Identify which cell holds the provided text, then report its (X, Y) central coordinate. 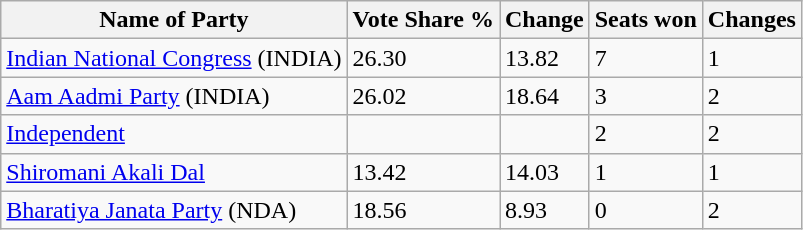
Changes (752, 20)
18.64 (545, 96)
3 (646, 96)
13.42 (423, 172)
26.30 (423, 58)
Bharatiya Janata Party (NDA) (174, 210)
0 (646, 210)
Indian National Congress (INDIA) (174, 58)
7 (646, 58)
26.02 (423, 96)
Independent (174, 134)
8.93 (545, 210)
Change (545, 20)
Shiromani Akali Dal (174, 172)
Name of Party (174, 20)
18.56 (423, 210)
14.03 (545, 172)
Aam Aadmi Party (INDIA) (174, 96)
13.82 (545, 58)
Vote Share % (423, 20)
Seats won (646, 20)
